Determine the (x, y) coordinate at the center of the cell enclosing the given text.  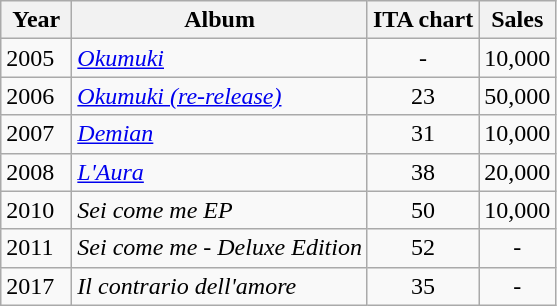
Okumuki (220, 58)
52 (422, 248)
35 (422, 286)
50 (422, 210)
Demian (220, 134)
20,000 (518, 172)
38 (422, 172)
2006 (36, 96)
Sei come me EP (220, 210)
23 (422, 96)
50,000 (518, 96)
2005 (36, 58)
Sei come me - Deluxe Edition (220, 248)
31 (422, 134)
2011 (36, 248)
Sales (518, 20)
ITA chart (422, 20)
2007 (36, 134)
2008 (36, 172)
Album (220, 20)
L'Aura (220, 172)
Year (36, 20)
Il contrario dell'amore (220, 286)
Okumuki (re-release) (220, 96)
2010 (36, 210)
2017 (36, 286)
